Determine the (X, Y) coordinate at the center of the cell enclosing the given text.  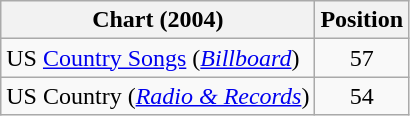
US Country (Radio & Records) (158, 96)
54 (362, 96)
Chart (2004) (158, 20)
Position (362, 20)
57 (362, 58)
US Country Songs (Billboard) (158, 58)
